Return [x, y] of the center of cell containing provided text 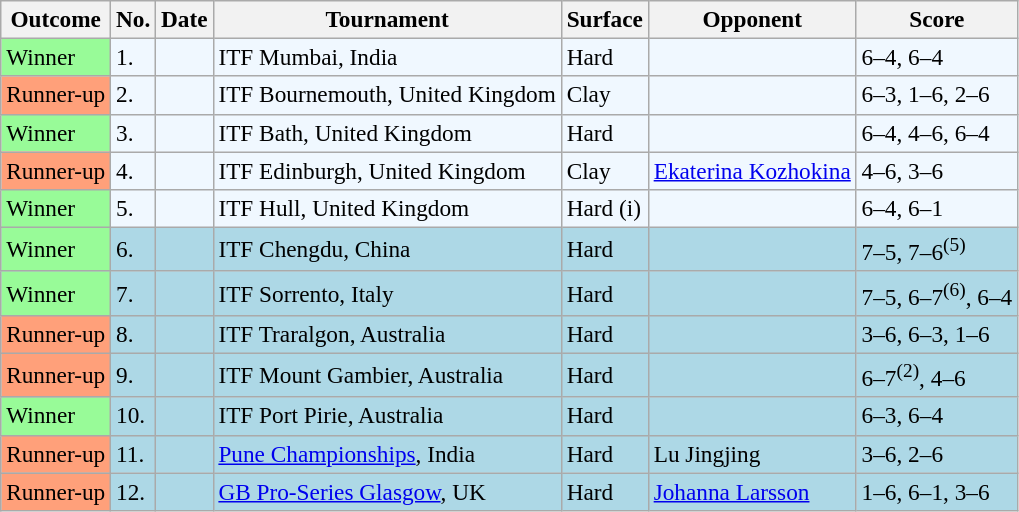
2. [134, 95]
10. [134, 416]
4–6, 3–6 [936, 170]
ITF Hull, United Kingdom [387, 208]
Lu Jingjing [752, 454]
3–6, 6–3, 1–6 [936, 334]
ITF Traralgon, Australia [387, 334]
Johanna Larsson [752, 491]
8. [134, 334]
6–4, 6–4 [936, 57]
3–6, 2–6 [936, 454]
6–4, 6–1 [936, 208]
ITF Edinburgh, United Kingdom [387, 170]
ITF Mount Gambier, Australia [387, 375]
11. [134, 454]
Tournament [387, 19]
Opponent [752, 19]
Surface [604, 19]
Score [936, 19]
3. [134, 133]
5. [134, 208]
12. [134, 491]
4. [134, 170]
GB Pro-Series Glasgow, UK [387, 491]
ITF Port Pirie, Australia [387, 416]
6–3, 1–6, 2–6 [936, 95]
9. [134, 375]
6–3, 6–4 [936, 416]
1–6, 6–1, 3–6 [936, 491]
ITF Bath, United Kingdom [387, 133]
ITF Chengdu, China [387, 249]
Hard (i) [604, 208]
Date [184, 19]
6–4, 4–6, 6–4 [936, 133]
7–5, 7–6(5) [936, 249]
6. [134, 249]
Outcome [56, 19]
7. [134, 293]
Ekaterina Kozhokina [752, 170]
7–5, 6–7(6), 6–4 [936, 293]
1. [134, 57]
ITF Mumbai, India [387, 57]
6–7(2), 4–6 [936, 375]
No. [134, 19]
ITF Bournemouth, United Kingdom [387, 95]
ITF Sorrento, Italy [387, 293]
Pune Championships, India [387, 454]
